Search for the cell housing the specified text and yield its [X, Y] center coordinate. 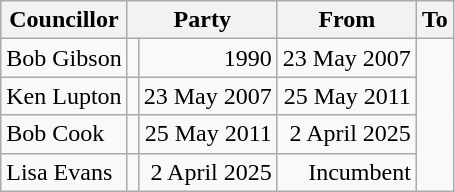
To [434, 20]
Party [202, 20]
Bob Gibson [64, 58]
Lisa Evans [64, 172]
Councillor [64, 20]
1990 [208, 58]
Bob Cook [64, 134]
From [346, 20]
Ken Lupton [64, 96]
Incumbent [346, 172]
